Search for the cell housing the specified text and yield its [X, Y] center coordinate. 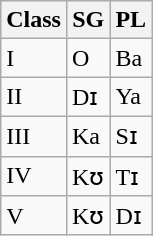
IV [34, 176]
I [34, 58]
Ka [88, 136]
SG [88, 20]
Class [34, 20]
O [88, 58]
V [34, 216]
Tɪ [131, 176]
Ya [131, 97]
Ba [131, 58]
Sɪ [131, 136]
II [34, 97]
III [34, 136]
PL [131, 20]
